Determine the [X, Y] coordinate at the center of the cell enclosing the given text.  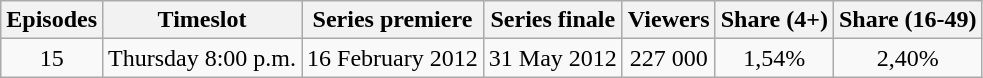
227 000 [668, 58]
Series premiere [393, 20]
Episodes [52, 20]
15 [52, 58]
Share (16-49) [908, 20]
31 May 2012 [552, 58]
Viewers [668, 20]
1,54% [774, 58]
Share (4+) [774, 20]
16 February 2012 [393, 58]
2,40% [908, 58]
Timeslot [202, 20]
Thursday 8:00 p.m. [202, 58]
Series finale [552, 20]
